Locate the cell with the specified text and output its (X, Y) center coordinate. 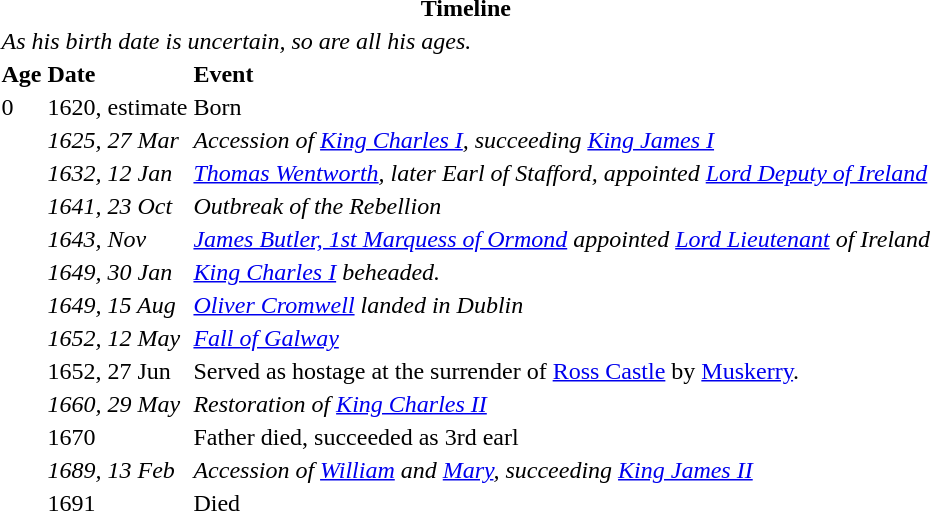
1689, 13 Feb (118, 470)
0 (22, 107)
1641, 23 Oct (118, 206)
1643, Nov (118, 239)
Age (22, 74)
1652, 27 Jun (118, 371)
1632, 12 Jan (118, 173)
1660, 29 May (118, 404)
1649, 15 Aug (118, 305)
1652, 12 May (118, 338)
Date (118, 74)
1649, 30 Jan (118, 272)
1670 (118, 437)
1625, 27 Mar (118, 140)
1620, estimate (118, 107)
